Pinpoint the cell where the given text exists, returning its (x, y) midpoint coordinate. 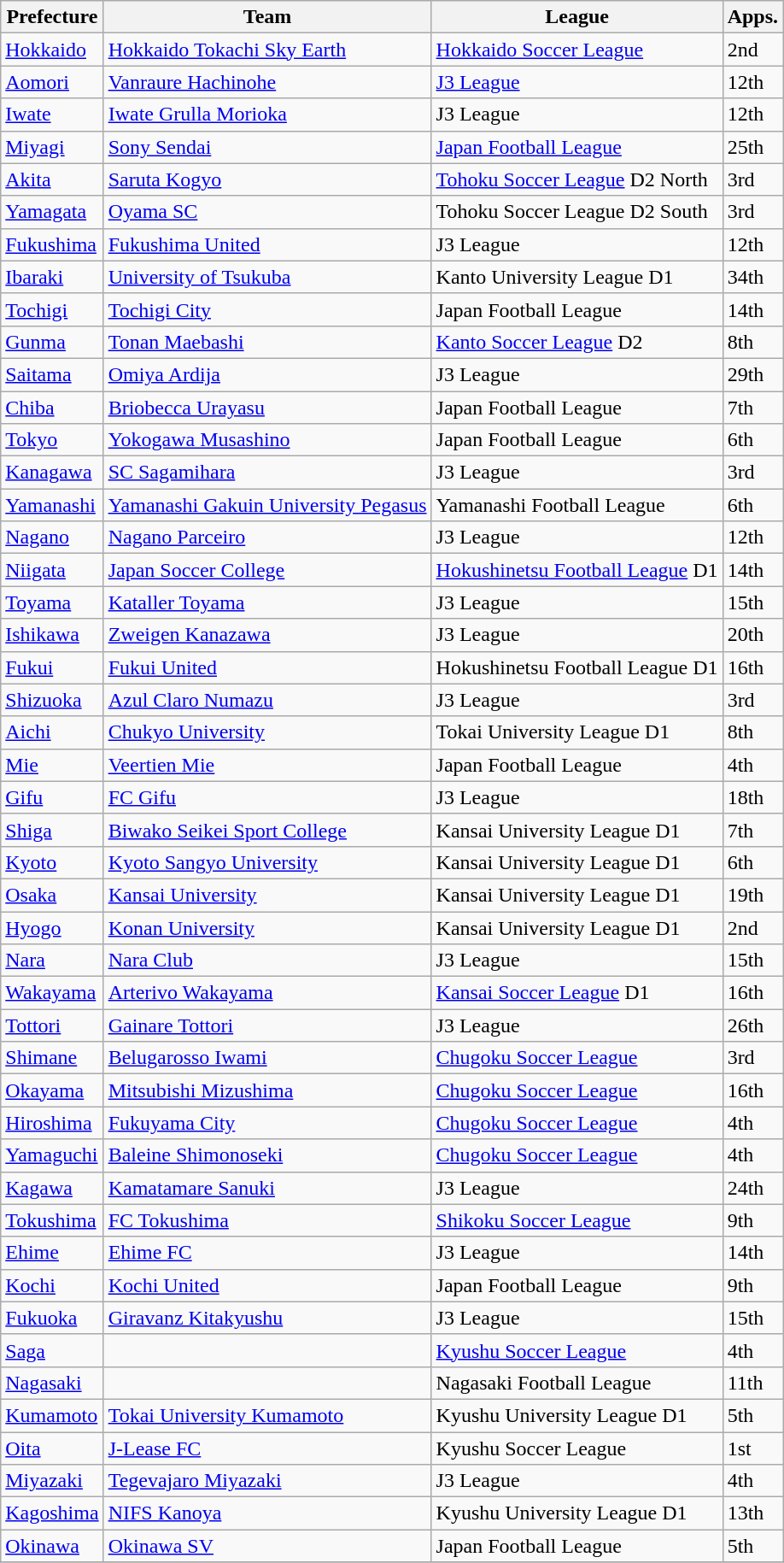
26th (752, 1025)
League (577, 17)
Kagawa (52, 1188)
Giravanz Kitakyushu (267, 1318)
Japan Soccer College (267, 570)
Fukuoka (52, 1318)
Tokushima (52, 1220)
Fukui United (267, 667)
Tokai University League D1 (577, 732)
Tokai University Kumamoto (267, 1415)
SC Sagamihara (267, 473)
Fukui (52, 667)
Toyama (52, 602)
Hiroshima (52, 1123)
Chiba (52, 408)
Tonan Maebashi (267, 342)
Iwate (52, 115)
Kochi (52, 1285)
Baleine Shimonoseki (267, 1155)
Miyazaki (52, 1481)
Yokogawa Musashino (267, 440)
Kumamoto (52, 1415)
Osaka (52, 895)
FC Tokushima (267, 1220)
25th (752, 147)
Omiya Ardija (267, 374)
Gifu (52, 797)
Kagoshima (52, 1513)
Nara Club (267, 961)
Nagasaki Football League (577, 1383)
Tohoku Soccer League D2 North (577, 179)
Okinawa SV (267, 1546)
Yamagata (52, 212)
Kyoto Sangyo University (267, 862)
Kanto University League D1 (577, 277)
18th (752, 797)
Kataller Toyama (267, 602)
Hokkaido (52, 50)
Okinawa (52, 1546)
Iwate Grulla Morioka (267, 115)
Chukyo University (267, 732)
Ehime (52, 1253)
Kamatamare Sanuki (267, 1188)
Aomori (52, 82)
Prefecture (52, 17)
Kochi United (267, 1285)
Fukushima (52, 244)
Team (267, 17)
Shimane (52, 1058)
Shikoku Soccer League (577, 1220)
Yamanashi (52, 505)
Arterivo Wakayama (267, 993)
Kansai Soccer League D1 (577, 993)
34th (752, 277)
Gunma (52, 342)
Yamanashi Football League (577, 505)
Azul Claro Numazu (267, 700)
Kanagawa (52, 473)
Mitsubishi Mizushima (267, 1090)
Niigata (52, 570)
Akita (52, 179)
Nagano (52, 538)
Tottori (52, 1025)
20th (752, 635)
Ishikawa (52, 635)
Veertien Mie (267, 765)
19th (752, 895)
NIFS Kanoya (267, 1513)
13th (752, 1513)
Miyagi (52, 147)
Tochigi (52, 309)
Hokkaido Tokachi Sky Earth (267, 50)
Ibaraki (52, 277)
Saitama (52, 374)
Aichi (52, 732)
Sony Sendai (267, 147)
Shizuoka (52, 700)
Biwako Seikei Sport College (267, 830)
Saga (52, 1350)
Fukuyama City (267, 1123)
FC Gifu (267, 797)
Okayama (52, 1090)
Belugarosso Iwami (267, 1058)
Briobecca Urayasu (267, 408)
1st (752, 1448)
Oita (52, 1448)
Nara (52, 961)
Ehime FC (267, 1253)
Zweigen Kanazawa (267, 635)
Kanto Soccer League D2 (577, 342)
Fukushima United (267, 244)
Nagano Parceiro (267, 538)
29th (752, 374)
Konan University (267, 927)
Tochigi City (267, 309)
Apps. (752, 17)
Tokyo (52, 440)
Nagasaki (52, 1383)
Mie (52, 765)
Shiga (52, 830)
Wakayama (52, 993)
Tegevajaro Miyazaki (267, 1481)
24th (752, 1188)
Oyama SC (267, 212)
Yamaguchi (52, 1155)
University of Tsukuba (267, 277)
Gainare Tottori (267, 1025)
Hokkaido Soccer League (577, 50)
Hyogo (52, 927)
Kansai University (267, 895)
Yamanashi Gakuin University Pegasus (267, 505)
Saruta Kogyo (267, 179)
J-Lease FC (267, 1448)
Kyoto (52, 862)
11th (752, 1383)
Tohoku Soccer League D2 South (577, 212)
Vanraure Hachinohe (267, 82)
